From the cell containing the given text, extract its center point as (x, y) coordinate. 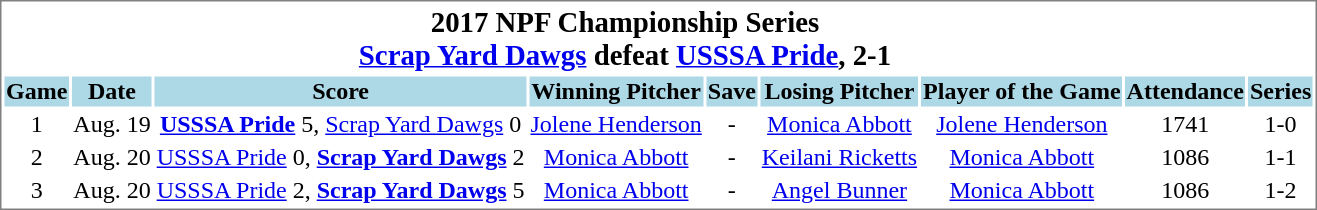
Attendance (1185, 91)
Aug. 19 (112, 125)
Score (340, 91)
Series (1280, 91)
1741 (1185, 125)
1 (36, 125)
USSSA Pride 0, Scrap Yard Dawgs 2 (340, 157)
Game (36, 91)
3 (36, 191)
2017 NPF Championship SeriesScrap Yard Dawgs defeat USSSA Pride, 2-1 (624, 38)
Date (112, 91)
2 (36, 157)
1-2 (1280, 191)
USSSA Pride 5, Scrap Yard Dawgs 0 (340, 125)
USSSA Pride 2, Scrap Yard Dawgs 5 (340, 191)
Save (732, 91)
Winning Pitcher (616, 91)
Losing Pitcher (839, 91)
Keilani Ricketts (839, 157)
1-1 (1280, 157)
Angel Bunner (839, 191)
1-0 (1280, 125)
Player of the Game (1022, 91)
